Provide the [x, y] coordinate of the cell's center where the given text is located.  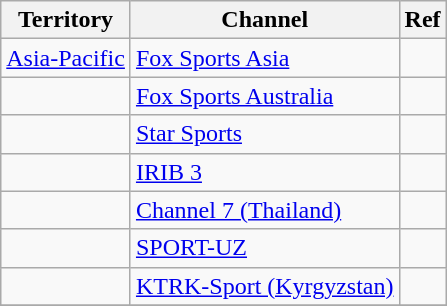
Asia-Pacific [66, 58]
Channel 7 (Thailand) [264, 210]
Fox Sports Australia [264, 96]
Territory [66, 20]
KTRK-Sport (Kyrgyzstan) [264, 286]
SPORT-UZ [264, 248]
Fox Sports Asia [264, 58]
Star Sports [264, 134]
Ref [422, 20]
Channel [264, 20]
IRIB 3 [264, 172]
